Search for the cell housing the specified text and yield its [x, y] center coordinate. 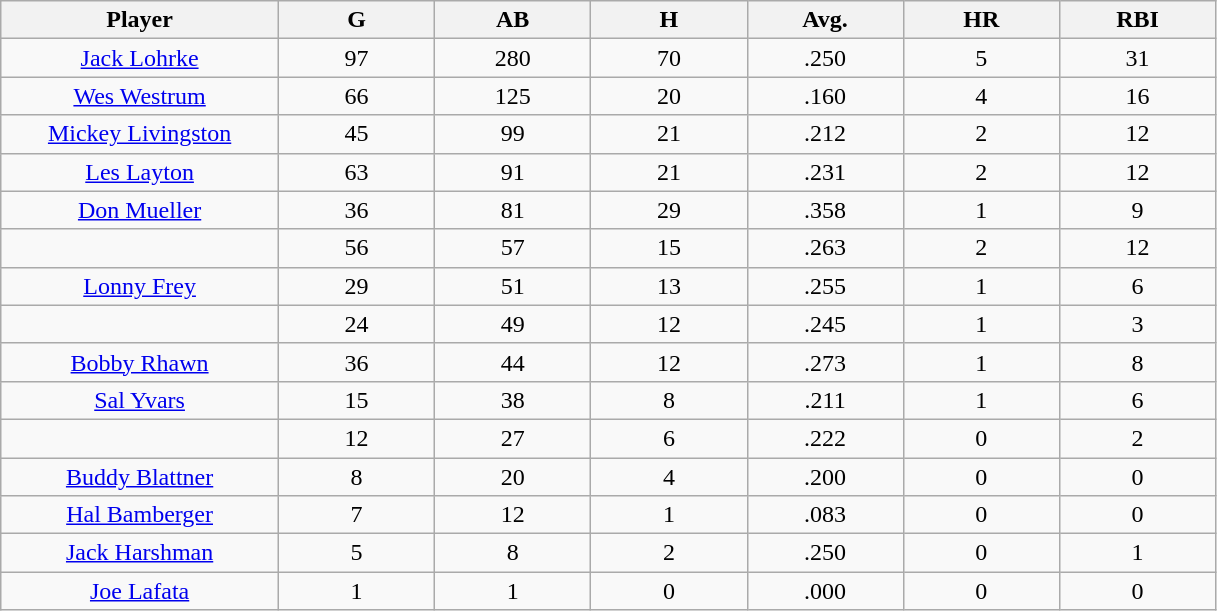
.358 [825, 210]
280 [513, 58]
51 [513, 286]
Jack Lohrke [140, 58]
.212 [825, 134]
70 [669, 58]
38 [513, 400]
.231 [825, 172]
16 [1137, 96]
Player [140, 20]
9 [1137, 210]
Don Mueller [140, 210]
AB [513, 20]
Avg. [825, 20]
.255 [825, 286]
63 [356, 172]
H [669, 20]
45 [356, 134]
.222 [825, 438]
.200 [825, 477]
91 [513, 172]
Sal Yvars [140, 400]
81 [513, 210]
.160 [825, 96]
7 [356, 515]
RBI [1137, 20]
.273 [825, 362]
.263 [825, 248]
Buddy Blattner [140, 477]
57 [513, 248]
13 [669, 286]
G [356, 20]
.211 [825, 400]
.083 [825, 515]
Jack Harshman [140, 553]
Mickey Livingston [140, 134]
.245 [825, 324]
125 [513, 96]
HR [981, 20]
3 [1137, 324]
Joe Lafata [140, 591]
27 [513, 438]
.000 [825, 591]
Les Layton [140, 172]
97 [356, 58]
Hal Bamberger [140, 515]
56 [356, 248]
31 [1137, 58]
24 [356, 324]
99 [513, 134]
Wes Westrum [140, 96]
Bobby Rhawn [140, 362]
Lonny Frey [140, 286]
49 [513, 324]
44 [513, 362]
66 [356, 96]
